For the text-containing cell, return its midpoint in (x, y) coordinate format. 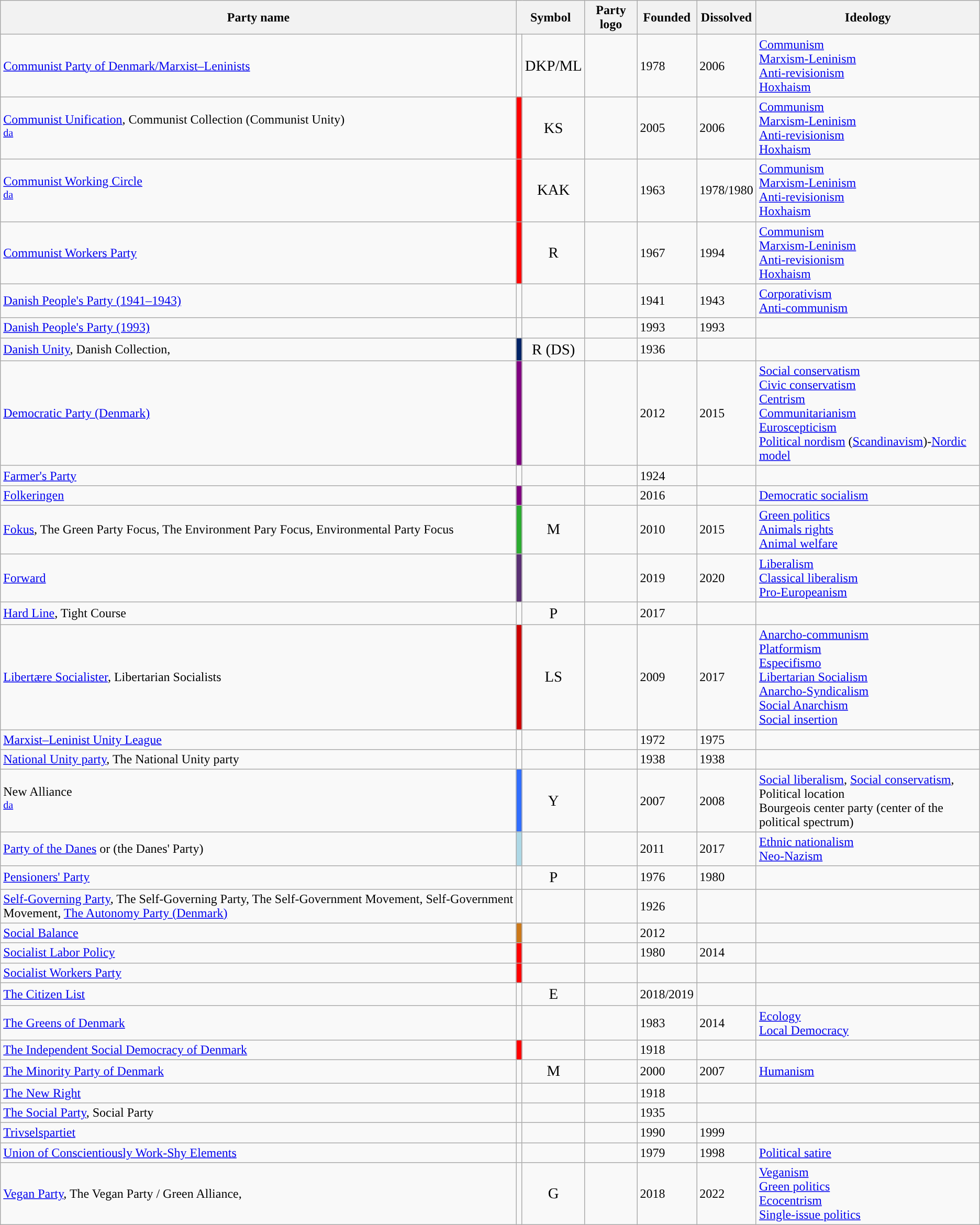
2005 (667, 128)
Green politicsAnimals rightsAnimal welfare (868, 529)
KS (553, 128)
Danish People's Party (1993) (259, 328)
Pensioners' Party (259, 877)
Political satire (868, 1153)
Self-Governing Party, The Self-Governing Party, The Self-Government Movement, Self-Government Movement, The Autonomy Party (Denmark) (259, 906)
1963 (667, 191)
Ethnic nationalismNeo-Nazism (868, 849)
1998 (727, 1153)
Social Balance (259, 933)
Danish Unity, Danish Collection, (259, 349)
Symbol (551, 18)
1941 (667, 300)
Forward (259, 578)
1926 (667, 906)
Y (553, 801)
R (DS) (553, 349)
Democratic socialism (868, 495)
New Allianceda (259, 801)
1976 (667, 877)
2009 (667, 677)
Communist Working Circleda (259, 191)
2018/2019 (667, 994)
G (553, 1194)
2016 (667, 495)
Hard Line, Tight Course (259, 614)
Marxist–Leninist Unity League (259, 740)
1967 (667, 252)
DKP/ML (553, 66)
Party of the Danes or (the Danes' Party) (259, 849)
Democratic Party (Denmark) (259, 413)
Ideology (868, 18)
Socialist Workers Party (259, 973)
Folkeringen (259, 495)
Founded (667, 18)
The Greens of Denmark (259, 1023)
The New Right (259, 1093)
1979 (667, 1153)
1983 (667, 1023)
1935 (667, 1113)
Communist Party of Denmark/Marxist–Leninists (259, 66)
Farmer's Party (259, 475)
LS (553, 677)
The Citizen List (259, 994)
2011 (667, 849)
The Minority Party of Denmark (259, 1071)
1978/1980 (727, 191)
Socialist Labor Policy (259, 953)
National Unity party, The National Unity party (259, 760)
Trivselspartiet (259, 1133)
Vegan Party, The Vegan Party / Green Alliance, (259, 1194)
2020 (727, 578)
LiberalismClassical liberalismPro-Europeanism (868, 578)
Communist Workers Party (259, 252)
Libertære Socialister, Libertarian Socialists (259, 677)
Dissolved (727, 18)
Party logo (611, 18)
1924 (667, 475)
Fokus, The Green Party Focus, The Environment Pary Focus, Environmental Party Focus (259, 529)
KAK (553, 191)
EcologyLocal Democracy (868, 1023)
Anarcho-communismPlatformismEspecifismoLibertarian SocialismAnarcho-SyndicalismSocial AnarchismSocial insertion (868, 677)
1994 (727, 252)
2008 (727, 801)
2010 (667, 529)
2000 (667, 1071)
2022 (727, 1194)
E (553, 994)
The Social Party, Social Party (259, 1113)
Party name (259, 18)
1990 (667, 1133)
1999 (727, 1133)
Danish People's Party (1941–1943) (259, 300)
1972 (667, 740)
Social liberalism, Social conservatism, Political locationBourgeois center party (center of the political spectrum) (868, 801)
CorporativismAnti-communism (868, 300)
1975 (727, 740)
1936 (667, 349)
Social conservatismCivic conservatismCentrismCommunitarianismEuroscepticismPolitical nordism (Scandinavism)-Nordic model (868, 413)
Union of Conscientiously Work-Shy Elements (259, 1153)
R (553, 252)
1978 (667, 66)
Communist Unification, Communist Collection (Communist Unity)da (259, 128)
Humanism (868, 1071)
2018 (667, 1194)
1943 (727, 300)
VeganismGreen politicsEcocentrismSingle-issue politics (868, 1194)
The Independent Social Democracy of Denmark (259, 1050)
2019 (667, 578)
